From the cell containing the given text, extract its center point as [X, Y] coordinate. 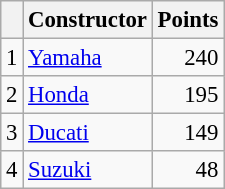
Yamaha [88, 58]
48 [188, 170]
3 [12, 133]
240 [188, 58]
Suzuki [88, 170]
4 [12, 170]
Constructor [88, 20]
1 [12, 58]
195 [188, 95]
2 [12, 95]
149 [188, 133]
Honda [88, 95]
Points [188, 20]
Ducati [88, 133]
